Extract the (x, y) coordinate from the center of the cell holding the provided text.  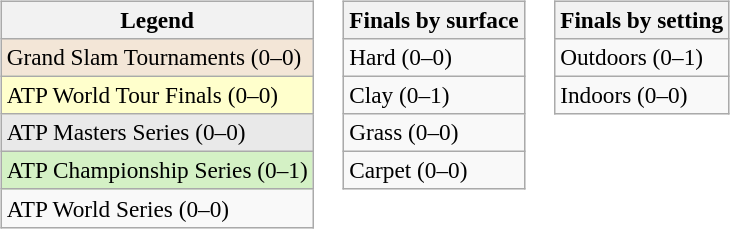
Legend (157, 20)
Carpet (0–0) (434, 171)
ATP Championship Series (0–1) (157, 171)
Grass (0–0) (434, 133)
Outdoors (0–1) (642, 57)
ATP World Series (0–0) (157, 208)
Grand Slam Tournaments (0–0) (157, 57)
Finals by setting (642, 20)
Finals by surface (434, 20)
ATP World Tour Finals (0–0) (157, 95)
Indoors (0–0) (642, 95)
ATP Masters Series (0–0) (157, 133)
Clay (0–1) (434, 95)
Hard (0–0) (434, 57)
